Find where the given text appears and provide that cell's center as (X, Y) coordinate. 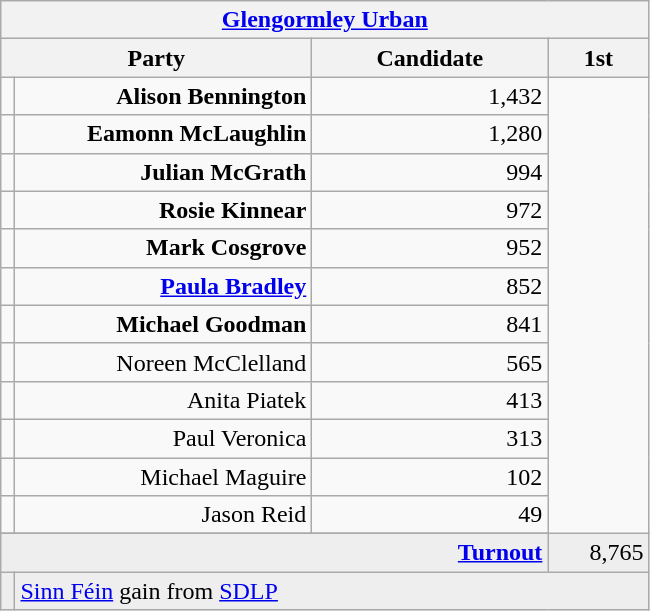
Eamonn McLaughlin (164, 134)
Party (156, 58)
Anita Piatek (164, 400)
Michael Goodman (164, 324)
972 (430, 210)
952 (430, 248)
Rosie Kinnear (164, 210)
852 (430, 286)
Paul Veronica (164, 438)
Michael Maguire (164, 477)
Jason Reid (164, 515)
1,432 (430, 96)
1,280 (430, 134)
Glengormley Urban (325, 20)
Turnout (274, 553)
1st (598, 58)
Candidate (430, 58)
102 (430, 477)
8,765 (598, 553)
841 (430, 324)
565 (430, 362)
413 (430, 400)
Sinn Féin gain from SDLP (332, 591)
Noreen McClelland (164, 362)
Alison Bennington (164, 96)
Paula Bradley (164, 286)
994 (430, 172)
49 (430, 515)
Julian McGrath (164, 172)
Mark Cosgrove (164, 248)
313 (430, 438)
